For the text-containing cell, return its midpoint in (X, Y) coordinate format. 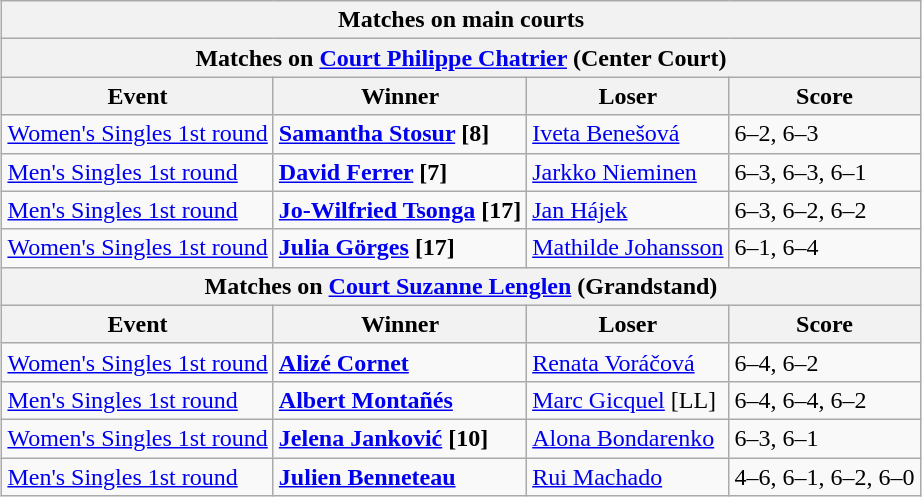
6–3, 6–3, 6–1 (824, 172)
David Ferrer [7] (400, 172)
Matches on Court Philippe Chatrier (Center Court) (461, 58)
6–4, 6–2 (824, 362)
Julien Benneteau (400, 477)
Alizé Cornet (400, 362)
Matches on main courts (461, 20)
Rui Machado (628, 477)
Alona Bondarenko (628, 438)
4–6, 6–1, 6–2, 6–0 (824, 477)
Mathilde Johansson (628, 248)
Samantha Stosur [8] (400, 134)
Marc Gicquel [LL] (628, 400)
Jarkko Nieminen (628, 172)
Matches on Court Suzanne Lenglen (Grandstand) (461, 286)
Julia Görges [17] (400, 248)
6–3, 6–2, 6–2 (824, 210)
6–2, 6–3 (824, 134)
6–1, 6–4 (824, 248)
Jan Hájek (628, 210)
Renata Voráčová (628, 362)
6–3, 6–1 (824, 438)
Albert Montañés (400, 400)
Iveta Benešová (628, 134)
Jo-Wilfried Tsonga [17] (400, 210)
6–4, 6–4, 6–2 (824, 400)
Jelena Janković [10] (400, 438)
